Detect which cell encompasses the target text, then output its [x, y] center coordinate. 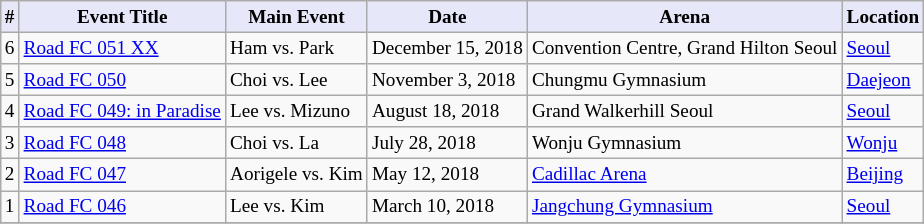
December 15, 2018 [447, 48]
3 [10, 143]
Choi vs. La [296, 143]
1 [10, 206]
Grand Walkerhill Seoul [684, 111]
July 28, 2018 [447, 143]
Lee vs. Mizuno [296, 111]
Chungmu Gymnasium [684, 80]
November 3, 2018 [447, 80]
6 [10, 48]
Road FC 049: in Paradise [122, 111]
Road FC 048 [122, 143]
Road FC 050 [122, 80]
Cadillac Arena [684, 175]
Road FC 046 [122, 206]
Date [447, 17]
August 18, 2018 [447, 111]
Event Title [122, 17]
Lee vs. Kim [296, 206]
# [10, 17]
2 [10, 175]
May 12, 2018 [447, 175]
Road FC 051 XX [122, 48]
Beijing [883, 175]
Wonju Gymnasium [684, 143]
5 [10, 80]
Choi vs. Lee [296, 80]
4 [10, 111]
Road FC 047 [122, 175]
Wonju [883, 143]
Main Event [296, 17]
Arena [684, 17]
Location [883, 17]
March 10, 2018 [447, 206]
Aorigele vs. Kim [296, 175]
Ham vs. Park [296, 48]
Convention Centre, Grand Hilton Seoul [684, 48]
Daejeon [883, 80]
Jangchung Gymnasium [684, 206]
